Detect which cell encompasses the target text, then output its [X, Y] center coordinate. 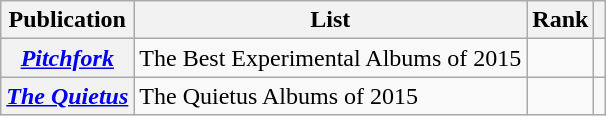
Pitchfork [68, 58]
The Best Experimental Albums of 2015 [330, 58]
The Quietus [68, 96]
The Quietus Albums of 2015 [330, 96]
Rank [560, 20]
Publication [68, 20]
List [330, 20]
